Detect which cell encompasses the target text, then output its (X, Y) center coordinate. 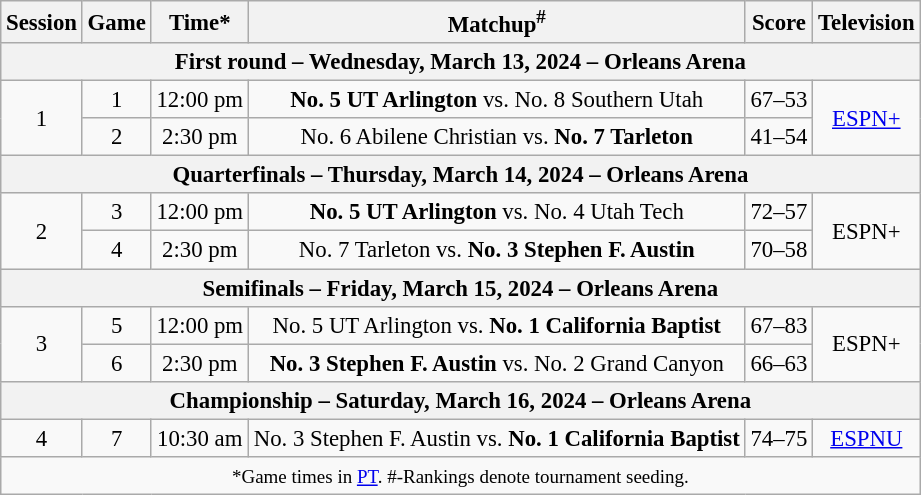
74–75 (779, 438)
67–83 (779, 325)
5 (116, 325)
67–53 (779, 100)
72–57 (779, 213)
Championship – Saturday, March 16, 2024 – Orleans Arena (460, 400)
70–58 (779, 250)
Quarterfinals – Thursday, March 14, 2024 – Orleans Arena (460, 175)
No. 6 Abilene Christian vs. No. 7 Tarleton (496, 137)
10:30 am (200, 438)
Session (42, 22)
No. 5 UT Arlington vs. No. 4 Utah Tech (496, 213)
66–63 (779, 363)
No. 3 Stephen F. Austin vs. No. 2 Grand Canyon (496, 363)
Score (779, 22)
Time* (200, 22)
41–54 (779, 137)
Game (116, 22)
First round – Wednesday, March 13, 2024 – Orleans Arena (460, 62)
Matchup# (496, 22)
*Game times in PT. #-Rankings denote tournament seeding. (460, 476)
6 (116, 363)
Semifinals – Friday, March 15, 2024 – Orleans Arena (460, 288)
No. 5 UT Arlington vs. No. 8 Southern Utah (496, 100)
ESPNU (866, 438)
No. 5 UT Arlington vs. No. 1 California Baptist (496, 325)
Television (866, 22)
No. 7 Tarleton vs. No. 3 Stephen F. Austin (496, 250)
7 (116, 438)
No. 3 Stephen F. Austin vs. No. 1 California Baptist (496, 438)
